Return the (X, Y) coordinate for the center point of the cell that contains the specified text.  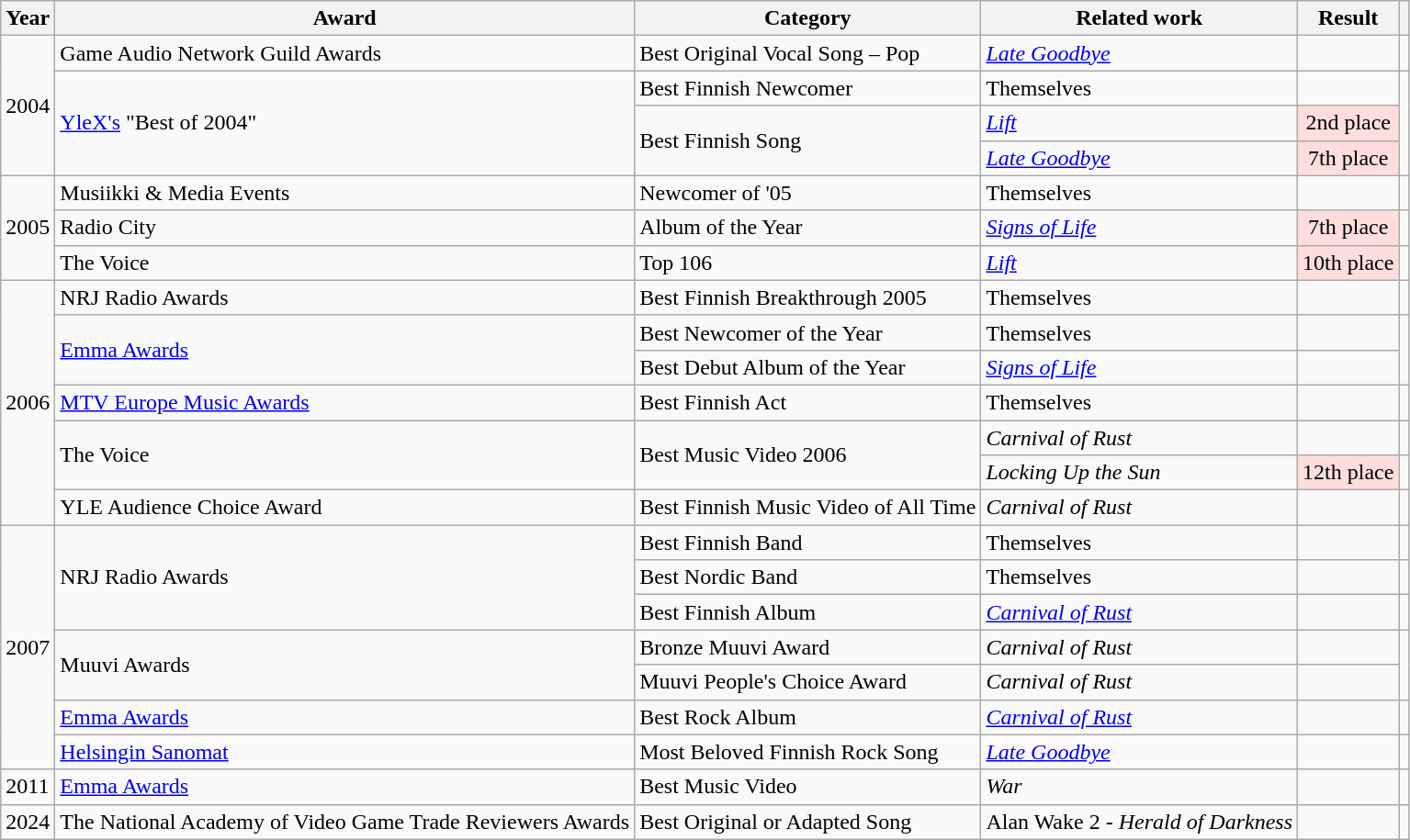
Top 106 (808, 263)
War (1139, 787)
2004 (28, 106)
Newcomer of '05 (808, 193)
10th place (1348, 263)
Best Music Video (808, 787)
Bronze Muuvi Award (808, 647)
Award (345, 18)
YleX's "Best of 2004" (345, 123)
Best Finnish Breakthrough 2005 (808, 297)
2024 (28, 822)
Muuvi People's Choice Award (808, 682)
Best Finnish Act (808, 402)
Year (28, 18)
2011 (28, 787)
Album of the Year (808, 228)
Best Debut Album of the Year (808, 367)
Alan Wake 2 - Herald of Darkness (1139, 822)
Best Finnish Music Video of All Time (808, 508)
Game Audio Network Guild Awards (345, 53)
Most Beloved Finnish Rock Song (808, 752)
Musiikki & Media Events (345, 193)
Best Finnish Band (808, 543)
2006 (28, 402)
Best Rock Album (808, 717)
Related work (1139, 18)
Best Original or Adapted Song (808, 822)
2005 (28, 228)
Muuvi Awards (345, 665)
Best Music Video 2006 (808, 455)
Helsingin Sanomat (345, 752)
Radio City (345, 228)
Locking Up the Sun (1139, 473)
Best Original Vocal Song – Pop (808, 53)
Best Finnish Song (808, 140)
Best Newcomer of the Year (808, 332)
Best Finnish Newcomer (808, 88)
2007 (28, 647)
Best Finnish Album (808, 612)
Result (1348, 18)
MTV Europe Music Awards (345, 402)
12th place (1348, 473)
2nd place (1348, 123)
Category (808, 18)
Best Nordic Band (808, 577)
YLE Audience Choice Award (345, 508)
The National Academy of Video Game Trade Reviewers Awards (345, 822)
